Return [x, y] of the center of cell containing provided text 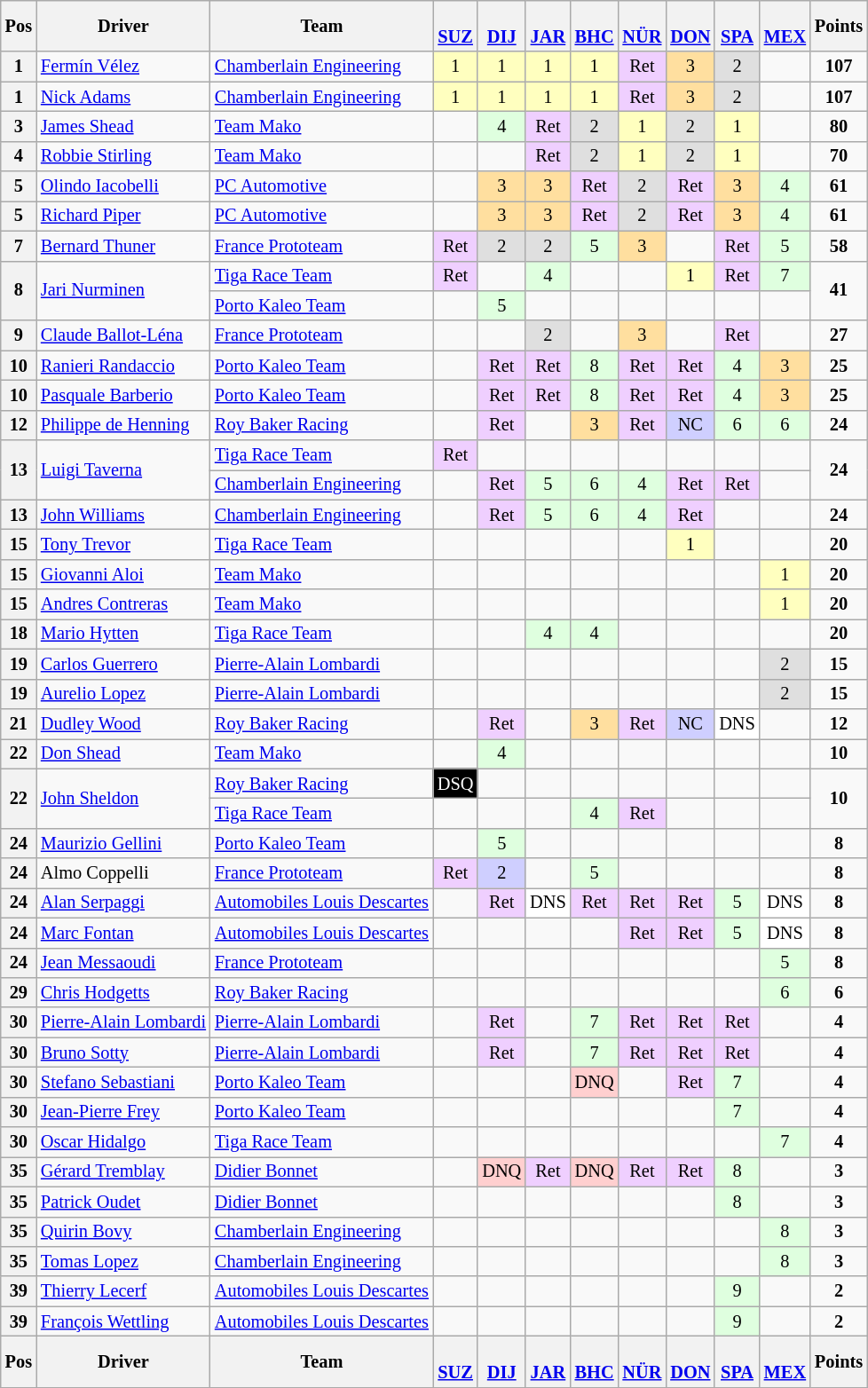
Quirin Bovy [123, 1232]
Robbie Stirling [123, 156]
DSQ [455, 784]
Nick Adams [123, 97]
Philippe de Henning [123, 425]
Carlos Guerrero [123, 664]
Luigi Taverna [123, 470]
Marc Fontan [123, 933]
21 [19, 723]
Thierry Lecerf [123, 1291]
Gérard Tremblay [123, 1171]
Alan Serpaggi [123, 903]
Giovanni Aloi [123, 574]
François Wettling [123, 1321]
Tony Trevor [123, 544]
Bruno Sotty [123, 1053]
70 [839, 156]
Fermín Vélez [123, 67]
John Sheldon [123, 799]
Tomas Lopez [123, 1261]
Don Shead [123, 753]
Maurizio Gellini [123, 843]
80 [839, 126]
Mario Hytten [123, 634]
41 [839, 291]
Jean-Pierre Frey [123, 1112]
Chris Hodgetts [123, 992]
Pasquale Barberio [123, 395]
John Williams [123, 515]
Olindo Iacobelli [123, 186]
Almo Coppelli [123, 873]
58 [839, 246]
Aurelio Lopez [123, 694]
Claude Ballot-Léna [123, 335]
Oscar Hidalgo [123, 1142]
Patrick Oudet [123, 1202]
Dudley Wood [123, 723]
Stefano Sebastiani [123, 1082]
James Shead [123, 126]
Jean Messaoudi [123, 963]
27 [839, 335]
18 [19, 634]
Andres Contreras [123, 604]
Bernard Thuner [123, 246]
Jari Nurminen [123, 291]
Ranieri Randaccio [123, 366]
Richard Piper [123, 216]
29 [19, 992]
